Pinpoint the cell where the given text exists, returning its [x, y] midpoint coordinate. 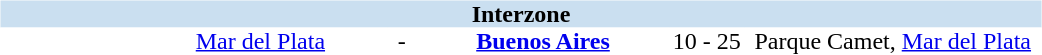
- [402, 42]
10 - 25 [707, 42]
Buenos Aires [542, 42]
Parque Camet, Mar del Plata [893, 42]
Mar del Plata [260, 42]
Interzone [520, 14]
